Extract the (x, y) coordinate from the center of the cell holding the provided text.  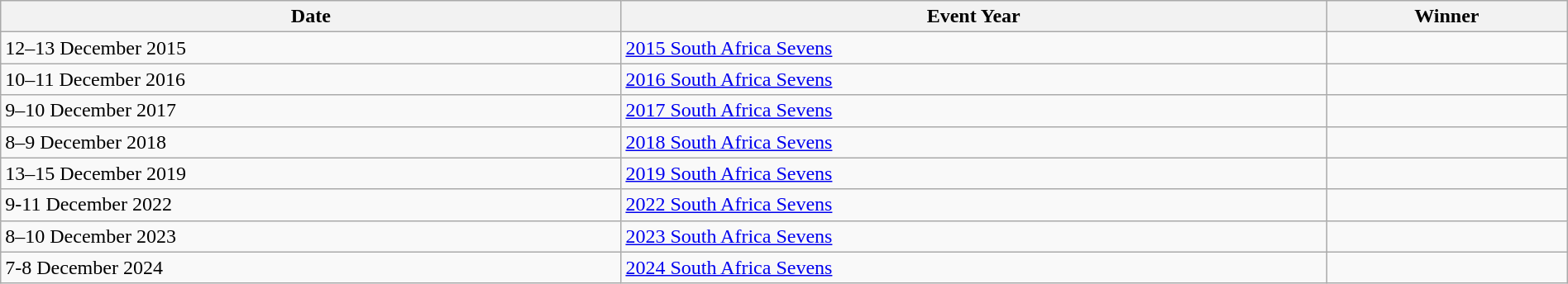
8–10 December 2023 (311, 236)
2016 South Africa Sevens (974, 79)
12–13 December 2015 (311, 48)
2022 South Africa Sevens (974, 205)
13–15 December 2019 (311, 173)
Date (311, 17)
2023 South Africa Sevens (974, 236)
8–9 December 2018 (311, 142)
2017 South Africa Sevens (974, 111)
2019 South Africa Sevens (974, 173)
7-8 December 2024 (311, 267)
2024 South Africa Sevens (974, 267)
10–11 December 2016 (311, 79)
Event Year (974, 17)
9–10 December 2017 (311, 111)
Winner (1447, 17)
2015 South Africa Sevens (974, 48)
9-11 December 2022 (311, 205)
2018 South Africa Sevens (974, 142)
